For the text-containing cell, return its midpoint in (X, Y) coordinate format. 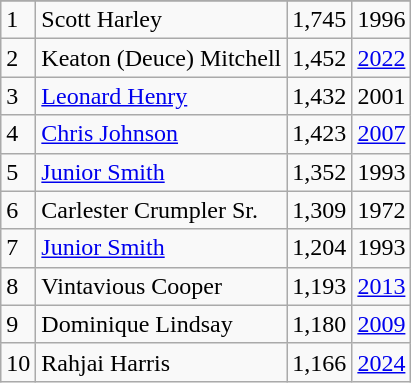
1,180 (320, 324)
2013 (382, 286)
2009 (382, 324)
1996 (382, 20)
5 (18, 172)
Dominique Lindsay (162, 324)
8 (18, 286)
1,452 (320, 58)
Carlester Crumpler Sr. (162, 210)
2 (18, 58)
4 (18, 134)
Vintavious Cooper (162, 286)
1,204 (320, 248)
Leonard Henry (162, 96)
6 (18, 210)
2022 (382, 58)
1,352 (320, 172)
Keaton (Deuce) Mitchell (162, 58)
2001 (382, 96)
Scott Harley (162, 20)
1,166 (320, 362)
1972 (382, 210)
Chris Johnson (162, 134)
1,423 (320, 134)
1,193 (320, 286)
9 (18, 324)
3 (18, 96)
2024 (382, 362)
1,745 (320, 20)
Rahjai Harris (162, 362)
1 (18, 20)
2007 (382, 134)
10 (18, 362)
7 (18, 248)
1,432 (320, 96)
1,309 (320, 210)
